Locate the cell with the specified text and output its (x, y) center coordinate. 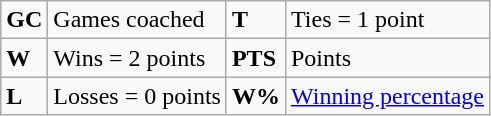
Winning percentage (387, 96)
PTS (256, 58)
GC (24, 20)
Ties = 1 point (387, 20)
Points (387, 58)
L (24, 96)
Wins = 2 points (138, 58)
W% (256, 96)
W (24, 58)
T (256, 20)
Losses = 0 points (138, 96)
Games coached (138, 20)
